Identify which cell holds the provided text, then report its (X, Y) central coordinate. 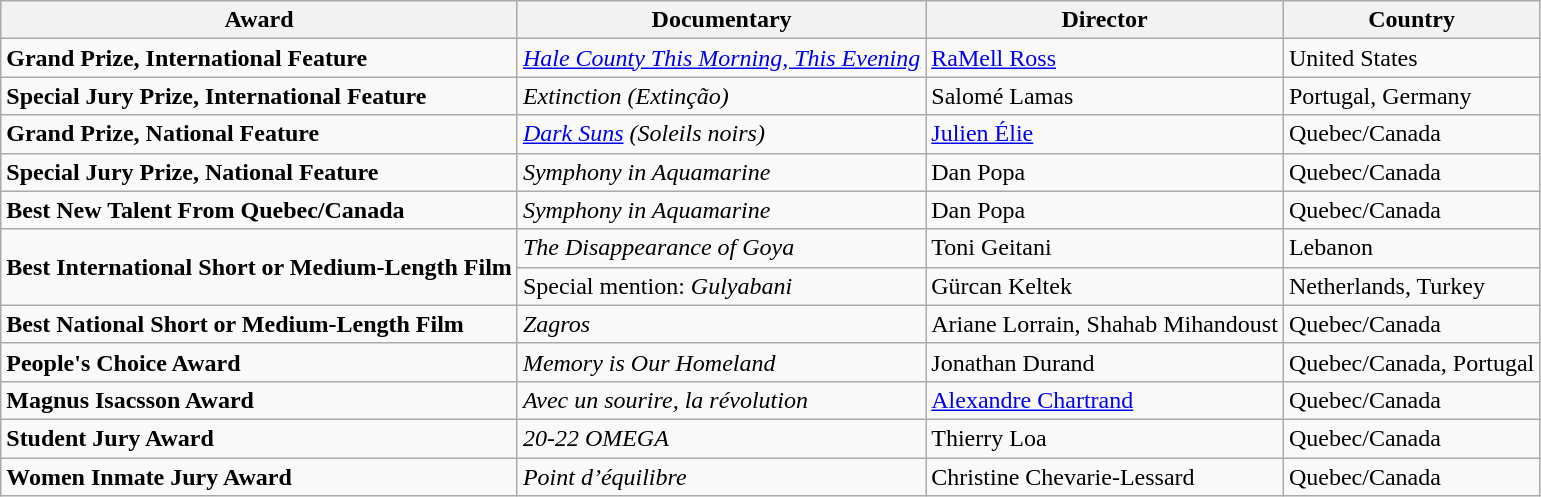
Zagros (721, 324)
Best New Talent From Quebec/Canada (260, 210)
Student Jury Award (260, 438)
Ariane Lorrain, Shahab Mihandoust (1105, 324)
Documentary (721, 20)
Special Jury Prize, National Feature (260, 172)
Extinction (Extinção) (721, 96)
The Disappearance of Goya (721, 248)
Magnus Isacsson Award (260, 400)
Julien Élie (1105, 134)
Netherlands, Turkey (1411, 286)
Best National Short or Medium-Length Film (260, 324)
Christine Chevarie-Lessard (1105, 477)
20-22 OMEGA (721, 438)
Gürcan Keltek (1105, 286)
Special Jury Prize, International Feature (260, 96)
Country (1411, 20)
Director (1105, 20)
Point d’équilibre (721, 477)
Toni Geitani (1105, 248)
RaMell Ross (1105, 58)
Portugal, Germany (1411, 96)
Hale County This Morning, This Evening (721, 58)
Lebanon (1411, 248)
People's Choice Award (260, 362)
Thierry Loa (1105, 438)
Jonathan Durand (1105, 362)
Award (260, 20)
Best International Short or Medium-Length Film (260, 267)
United States (1411, 58)
Memory is Our Homeland (721, 362)
Grand Prize, National Feature (260, 134)
Grand Prize, International Feature (260, 58)
Dark Suns (Soleils noirs) (721, 134)
Avec un sourire, la révolution (721, 400)
Quebec/Canada, Portugal (1411, 362)
Alexandre Chartrand (1105, 400)
Women Inmate Jury Award (260, 477)
Special mention: Gulyabani (721, 286)
Salomé Lamas (1105, 96)
